Locate the cell with the specified text and output its [x, y] center coordinate. 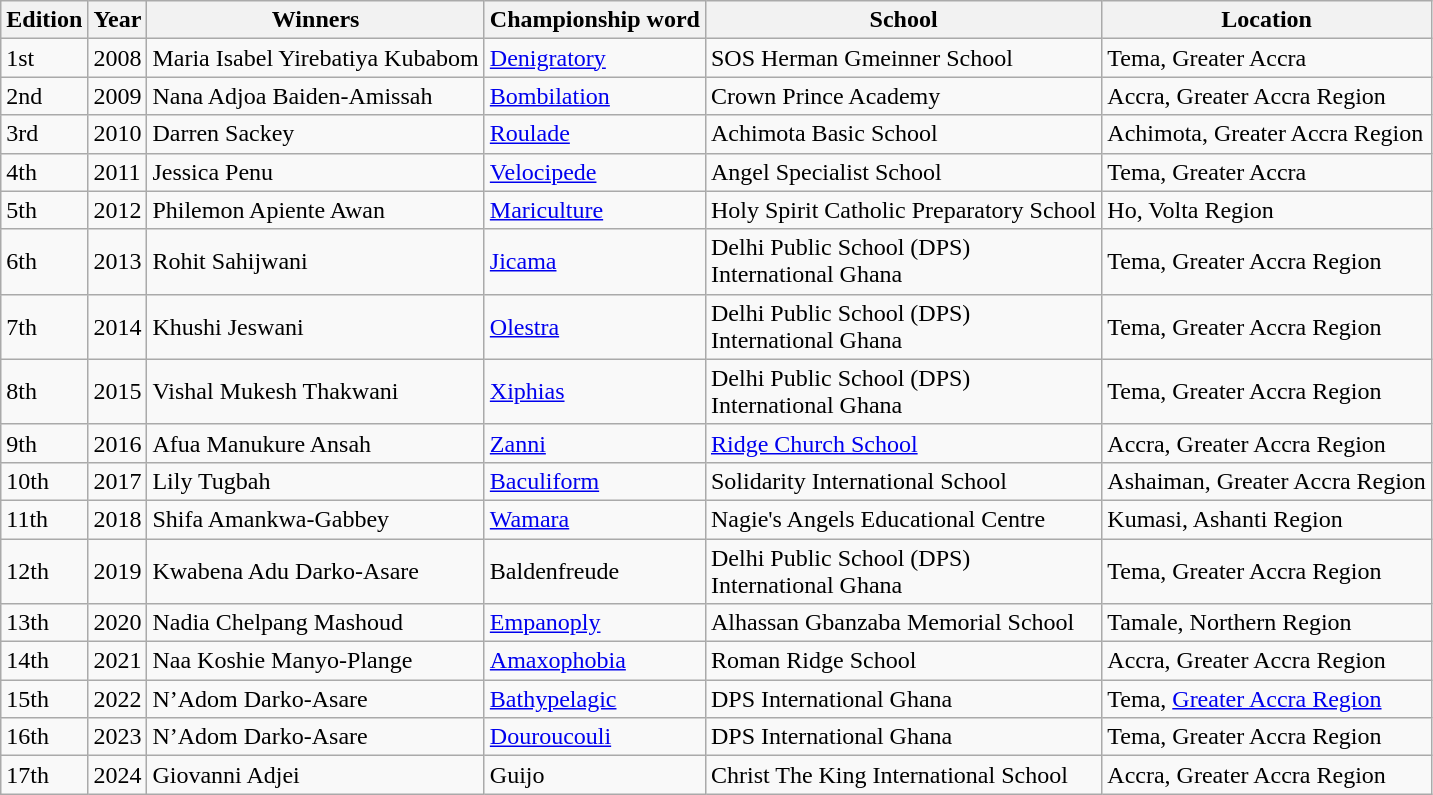
Achimota, Greater Accra Region [1267, 134]
Solidarity International School [903, 481]
2017 [118, 481]
2012 [118, 210]
15th [44, 699]
6th [44, 262]
Alhassan Gbanzaba Memorial School [903, 623]
7th [44, 326]
Afua Manukure Ansah [316, 443]
2018 [118, 519]
2nd [44, 96]
12th [44, 570]
Location [1267, 20]
2014 [118, 326]
Winners [316, 20]
1st [44, 58]
Douroucouli [594, 737]
10th [44, 481]
Giovanni Adjei [316, 775]
Denigratory [594, 58]
Vishal Mukesh Thakwani [316, 392]
Baldenfreude [594, 570]
Darren Sackey [316, 134]
Empanoply [594, 623]
Ho, Volta Region [1267, 210]
2009 [118, 96]
Crown Prince Academy [903, 96]
Ridge Church School [903, 443]
Mariculture [594, 210]
Roman Ridge School [903, 661]
2022 [118, 699]
Jessica Penu [316, 172]
2023 [118, 737]
Nana Adjoa Baiden-Amissah [316, 96]
Maria Isabel Yirebatiya Kubabom [316, 58]
Shifa Amankwa-Gabbey [316, 519]
Year [118, 20]
2019 [118, 570]
Naa Koshie Manyo-Plange [316, 661]
Velocipede [594, 172]
2013 [118, 262]
Philemon Apiente Awan [316, 210]
Wamara [594, 519]
2021 [118, 661]
11th [44, 519]
Championship word [594, 20]
9th [44, 443]
2008 [118, 58]
Nagie's Angels Educational Centre [903, 519]
Khushi Jeswani [316, 326]
Amaxophobia [594, 661]
2020 [118, 623]
Zanni [594, 443]
16th [44, 737]
Christ The King International School [903, 775]
3rd [44, 134]
Olestra [594, 326]
Kwabena Adu Darko-Asare [316, 570]
8th [44, 392]
Angel Specialist School [903, 172]
Jicama [594, 262]
SOS Herman Gmeinner School [903, 58]
2010 [118, 134]
Baculiform [594, 481]
Nadia Chelpang Mashoud [316, 623]
Roulade [594, 134]
Holy Spirit Catholic Preparatory School [903, 210]
2015 [118, 392]
17th [44, 775]
Kumasi, Ashanti Region [1267, 519]
Lily Tugbah [316, 481]
Xiphias [594, 392]
4th [44, 172]
Rohit Sahijwani [316, 262]
Achimota Basic School [903, 134]
Guijo [594, 775]
Edition [44, 20]
Ashaiman, Greater Accra Region [1267, 481]
5th [44, 210]
14th [44, 661]
2011 [118, 172]
Bombilation [594, 96]
2024 [118, 775]
Bathypelagic [594, 699]
Tamale, Northern Region [1267, 623]
School [903, 20]
13th [44, 623]
2016 [118, 443]
